Pinpoint the cell where the given text exists, returning its [X, Y] midpoint coordinate. 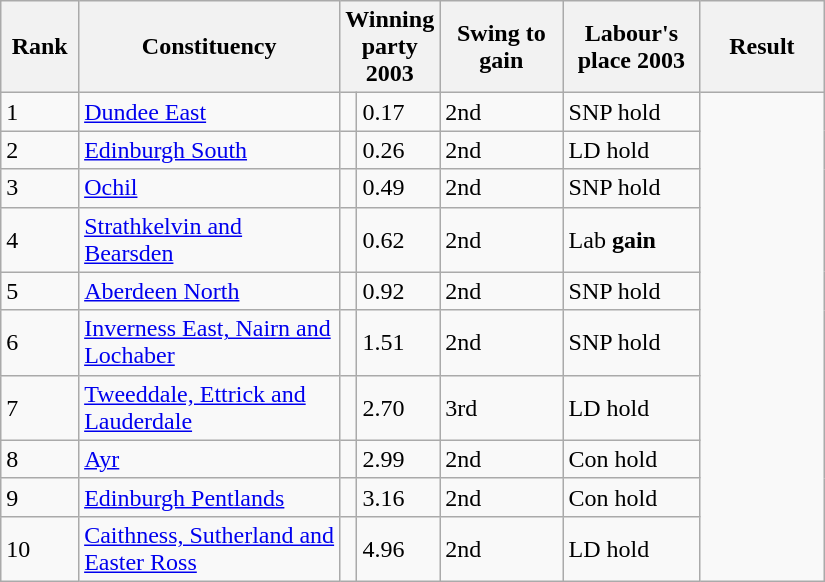
Lab gain [632, 240]
Ayr [210, 459]
10 [40, 548]
7 [40, 408]
Ochil [210, 188]
Caithness, Sutherland and Easter Ross [210, 548]
Swing to gain [502, 47]
Winning party 2003 [390, 47]
2 [40, 150]
4.96 [398, 548]
Dundee East [210, 112]
0.17 [398, 112]
Result [762, 47]
0.62 [398, 240]
2.99 [398, 459]
Labour's place 2003 [632, 47]
Rank [40, 47]
3 [40, 188]
0.49 [398, 188]
Aberdeen North [210, 291]
Edinburgh Pentlands [210, 497]
8 [40, 459]
Edinburgh South [210, 150]
3rd [502, 408]
1 [40, 112]
1.51 [398, 342]
0.26 [398, 150]
Inverness East, Nairn and Lochaber [210, 342]
Tweeddale, Ettrick and Lauderdale [210, 408]
Constituency [210, 47]
4 [40, 240]
6 [40, 342]
Strathkelvin and Bearsden [210, 240]
5 [40, 291]
9 [40, 497]
2.70 [398, 408]
0.92 [398, 291]
3.16 [398, 497]
